Scan for the cell matching the given text and deliver its [X, Y] coordinate at center. 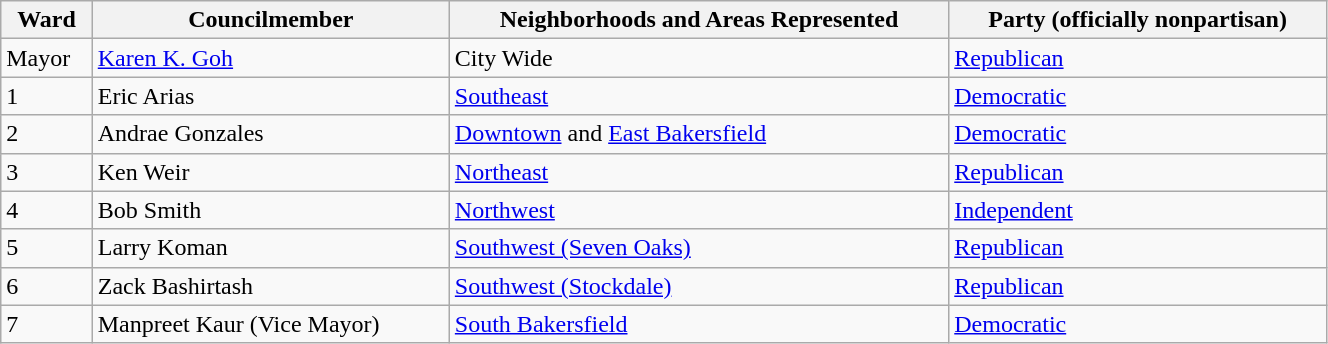
Eric Arias [270, 96]
South Bakersfield [698, 324]
Ward [47, 20]
6 [47, 286]
5 [47, 248]
Independent [1138, 210]
7 [47, 324]
Party (officially nonpartisan) [1138, 20]
Larry Koman [270, 248]
Northeast [698, 172]
Northwest [698, 210]
3 [47, 172]
Councilmember [270, 20]
Neighborhoods and Areas Represented [698, 20]
Manpreet Kaur (Vice Mayor) [270, 324]
Southeast [698, 96]
Zack Bashirtash [270, 286]
1 [47, 96]
Ken Weir [270, 172]
Karen K. Goh [270, 58]
Downtown and East Bakersfield [698, 134]
4 [47, 210]
City Wide [698, 58]
Andrae Gonzales [270, 134]
Southwest (Stockdale) [698, 286]
Mayor [47, 58]
Southwest (Seven Oaks) [698, 248]
Bob Smith [270, 210]
2 [47, 134]
